Scan for the cell matching the given text and deliver its (x, y) coordinate at center. 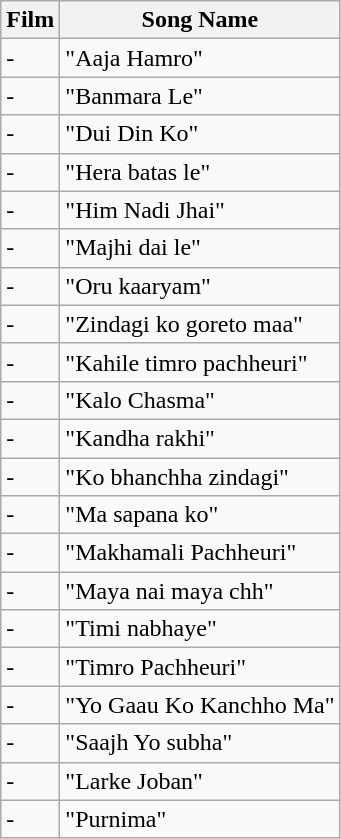
"Dui Din Ko" (200, 134)
"Ma sapana ko" (200, 515)
"Maya nai maya chh" (200, 591)
"Kahile timro pachheuri" (200, 362)
"Aaja Hamro" (200, 58)
"Makhamali Pachheuri" (200, 553)
Song Name (200, 20)
"Purnima" (200, 819)
"Timi nabhaye" (200, 629)
"Kalo Chasma" (200, 400)
"Him Nadi Jhai" (200, 210)
"Hera batas le" (200, 172)
"Majhi dai le" (200, 248)
"Banmara Le" (200, 96)
"Yo Gaau Ko Kanchho Ma" (200, 705)
"Larke Joban" (200, 781)
"Oru kaaryam" (200, 286)
"Timro Pachheuri" (200, 667)
"Ko bhanchha zindagi" (200, 477)
"Zindagi ko goreto maa" (200, 324)
Film (30, 20)
"Saajh Yo subha" (200, 743)
"Kandha rakhi" (200, 438)
